Identify which cell holds the provided text, then report its [X, Y] central coordinate. 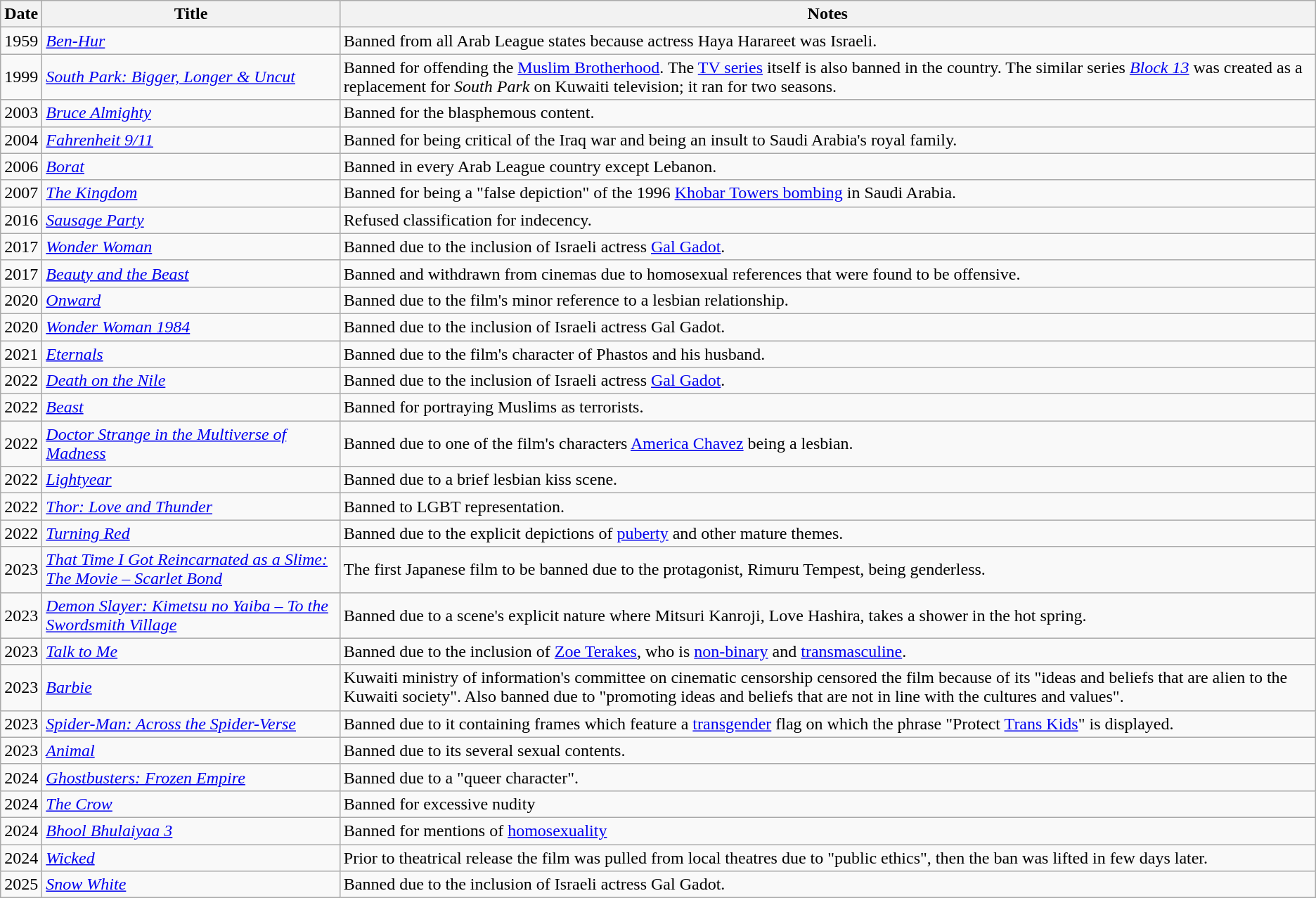
Death on the Nile [191, 381]
Borat [191, 167]
Date [21, 14]
Banned due to one of the film's characters America Chavez being a lesbian. [827, 444]
Bruce Almighty [191, 113]
Beast [191, 408]
Banned for mentions of homosexuality [827, 831]
Banned for being a "false depiction" of the 1996 Khobar Towers bombing in Saudi Arabia. [827, 193]
Refused classification for indecency. [827, 220]
Wicked [191, 858]
That Time I Got Reincarnated as a Slime: The Movie – Scarlet Bond [191, 569]
2003 [21, 113]
Bhool Bhulaiyaa 3 [191, 831]
Talk to Me [191, 651]
2007 [21, 193]
Beauty and the Beast [191, 273]
The first Japanese film to be banned due to the protagonist, Rimuru Tempest, being genderless. [827, 569]
Demon Slayer: Kimetsu no Yaiba – To the Swordsmith Village [191, 616]
Ghostbusters: Frozen Empire [191, 777]
Banned due to its several sexual contents. [827, 750]
Banned in every Arab League country except Lebanon. [827, 167]
Wonder Woman [191, 247]
Wonder Woman 1984 [191, 327]
2016 [21, 220]
Banned due to a "queer character". [827, 777]
Fahrenheit 9/11 [191, 140]
The Crow [191, 804]
Title [191, 14]
Barbie [191, 687]
Doctor Strange in the Multiverse of Madness [191, 444]
Banned due to a brief lesbian kiss scene. [827, 480]
Sausage Party [191, 220]
Banned due to it containing frames which feature a transgender flag on which the phrase "Protect Trans Kids" is displayed. [827, 724]
Ben-Hur [191, 41]
Banned for portraying Muslims as terrorists. [827, 408]
1959 [21, 41]
Spider-Man: Across the Spider-Verse [191, 724]
2021 [21, 353]
South Park: Bigger, Longer & Uncut [191, 77]
Lightyear [191, 480]
2006 [21, 167]
Prior to theatrical release the film was pulled from local theatres due to "public ethics", then the ban was lifted in few days later. [827, 858]
Turning Red [191, 533]
Banned due to the explicit depictions of puberty and other mature themes. [827, 533]
Banned for being critical of the Iraq war and being an insult to Saudi Arabia's royal family. [827, 140]
Banned due to the film's minor reference to a lesbian relationship. [827, 300]
Notes [827, 14]
The Kingdom [191, 193]
Banned due to the film's character of Phastos and his husband. [827, 353]
1999 [21, 77]
Banned and withdrawn from cinemas due to homosexual references that were found to be offensive. [827, 273]
Banned to LGBT representation. [827, 507]
2025 [21, 885]
2004 [21, 140]
Eternals [191, 353]
Animal [191, 750]
Banned for excessive nudity [827, 804]
Banned due to the inclusion of Zoe Terakes, who is non-binary and transmasculine. [827, 651]
Onward [191, 300]
Banned due to a scene's explicit nature where Mitsuri Kanroji, Love Hashira, takes a shower in the hot spring. [827, 616]
Banned for the blasphemous content. [827, 113]
Thor: Love and Thunder [191, 507]
Banned from all Arab League states because actress Haya Harareet was Israeli. [827, 41]
Snow White [191, 885]
